Pinpoint the cell where the given text exists, returning its [x, y] midpoint coordinate. 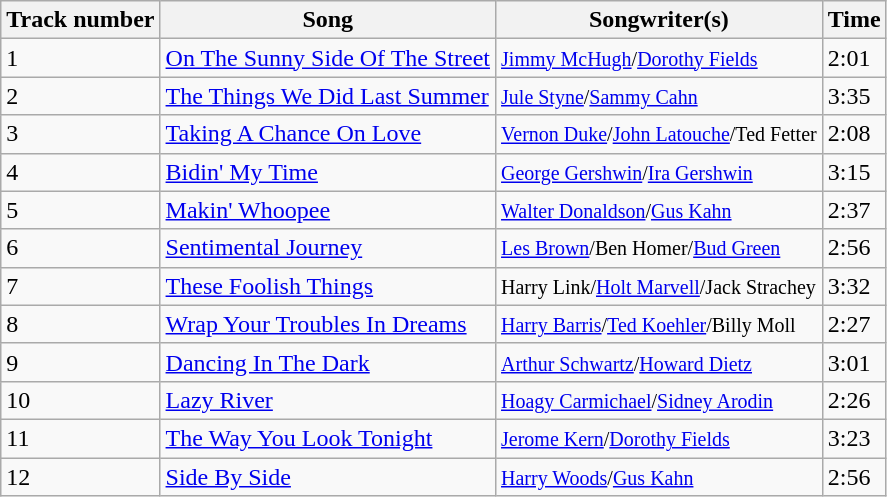
2:01 [854, 58]
Time [854, 20]
Side By Side [328, 477]
7 [80, 286]
5 [80, 210]
3:01 [854, 362]
Arthur Schwartz/Howard Dietz [660, 362]
3:35 [854, 96]
2 [80, 96]
9 [80, 362]
Wrap Your Troubles In Dreams [328, 324]
8 [80, 324]
Sentimental Journey [328, 248]
Hoagy Carmichael/Sidney Arodin [660, 400]
Makin' Whoopee [328, 210]
12 [80, 477]
3:23 [854, 438]
Harry Link/Holt Marvell/Jack Strachey [660, 286]
Bidin' My Time [328, 172]
Vernon Duke/John Latouche/Ted Fetter [660, 134]
These Foolish Things [328, 286]
Harry Woods/Gus Kahn [660, 477]
2:26 [854, 400]
George Gershwin/Ira Gershwin [660, 172]
2:27 [854, 324]
3:15 [854, 172]
Track number [80, 20]
Lazy River [328, 400]
11 [80, 438]
10 [80, 400]
On The Sunny Side Of The Street [328, 58]
Song [328, 20]
2:08 [854, 134]
2:37 [854, 210]
Dancing In The Dark [328, 362]
4 [80, 172]
Harry Barris/Ted Koehler/Billy Moll [660, 324]
Les Brown/Ben Homer/Bud Green [660, 248]
Taking A Chance On Love [328, 134]
The Way You Look Tonight [328, 438]
Jimmy McHugh/Dorothy Fields [660, 58]
The Things We Did Last Summer [328, 96]
3:32 [854, 286]
1 [80, 58]
Jule Styne/Sammy Cahn [660, 96]
Walter Donaldson/Gus Kahn [660, 210]
Songwriter(s) [660, 20]
3 [80, 134]
6 [80, 248]
Jerome Kern/Dorothy Fields [660, 438]
